Find where the given text appears and provide that cell's center as [x, y] coordinate. 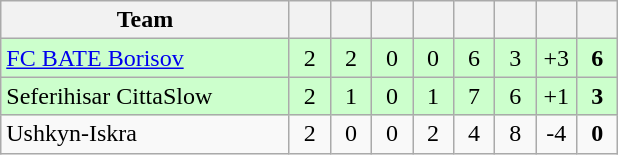
FC BATE Borisov [146, 58]
Seferihisar CittaSlow [146, 96]
+3 [556, 58]
-4 [556, 134]
7 [474, 96]
Ushkyn-Iskra [146, 134]
+1 [556, 96]
8 [516, 134]
4 [474, 134]
Team [146, 20]
